From the cell containing the given text, extract its center point as (X, Y) coordinate. 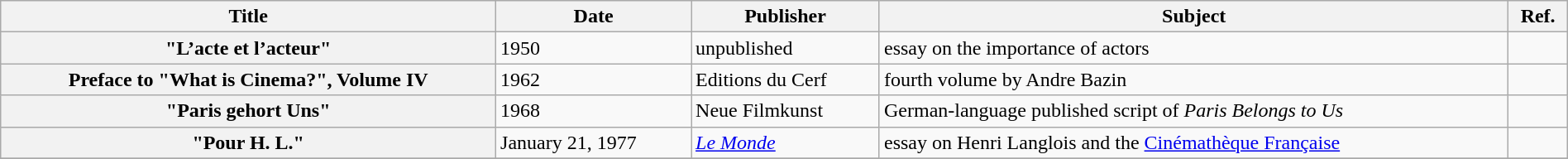
fourth volume by Andre Bazin (1194, 79)
Editions du Cerf (786, 79)
Subject (1194, 17)
essay on Henri Langlois and the Cinémathèque Française (1194, 142)
essay on the importance of actors (1194, 48)
1962 (594, 79)
Ref. (1538, 17)
1968 (594, 111)
German-language published script of Paris Belongs to Us (1194, 111)
Title (248, 17)
unpublished (786, 48)
1950 (594, 48)
Preface to "What is Cinema?", Volume IV (248, 79)
Date (594, 17)
Neue Filmkunst (786, 111)
January 21, 1977 (594, 142)
Le Monde (786, 142)
Publisher (786, 17)
"L’acte et l’acteur" (248, 48)
"Pour H. L." (248, 142)
"Paris gehort Uns" (248, 111)
